Output the (X, Y) coordinate of the center of the cell containing the given text.  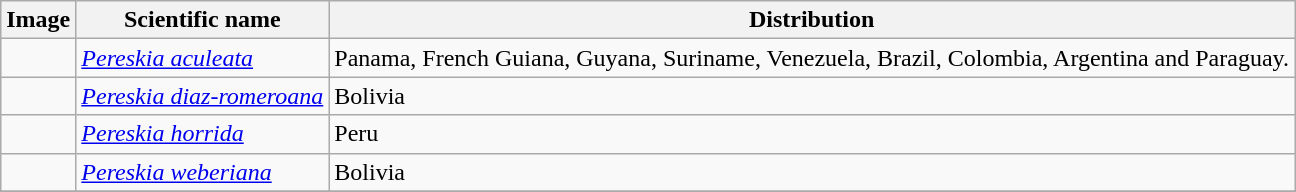
Pereskia horrida (202, 134)
Image (38, 20)
Peru (812, 134)
Distribution (812, 20)
Pereskia weberiana (202, 172)
Scientific name (202, 20)
Pereskia diaz-romeroana (202, 96)
Panama, French Guiana, Guyana, Suriname, Venezuela, Brazil, Colombia, Argentina and Paraguay. (812, 58)
Pereskia aculeata (202, 58)
